Search for the cell housing the specified text and yield its (x, y) center coordinate. 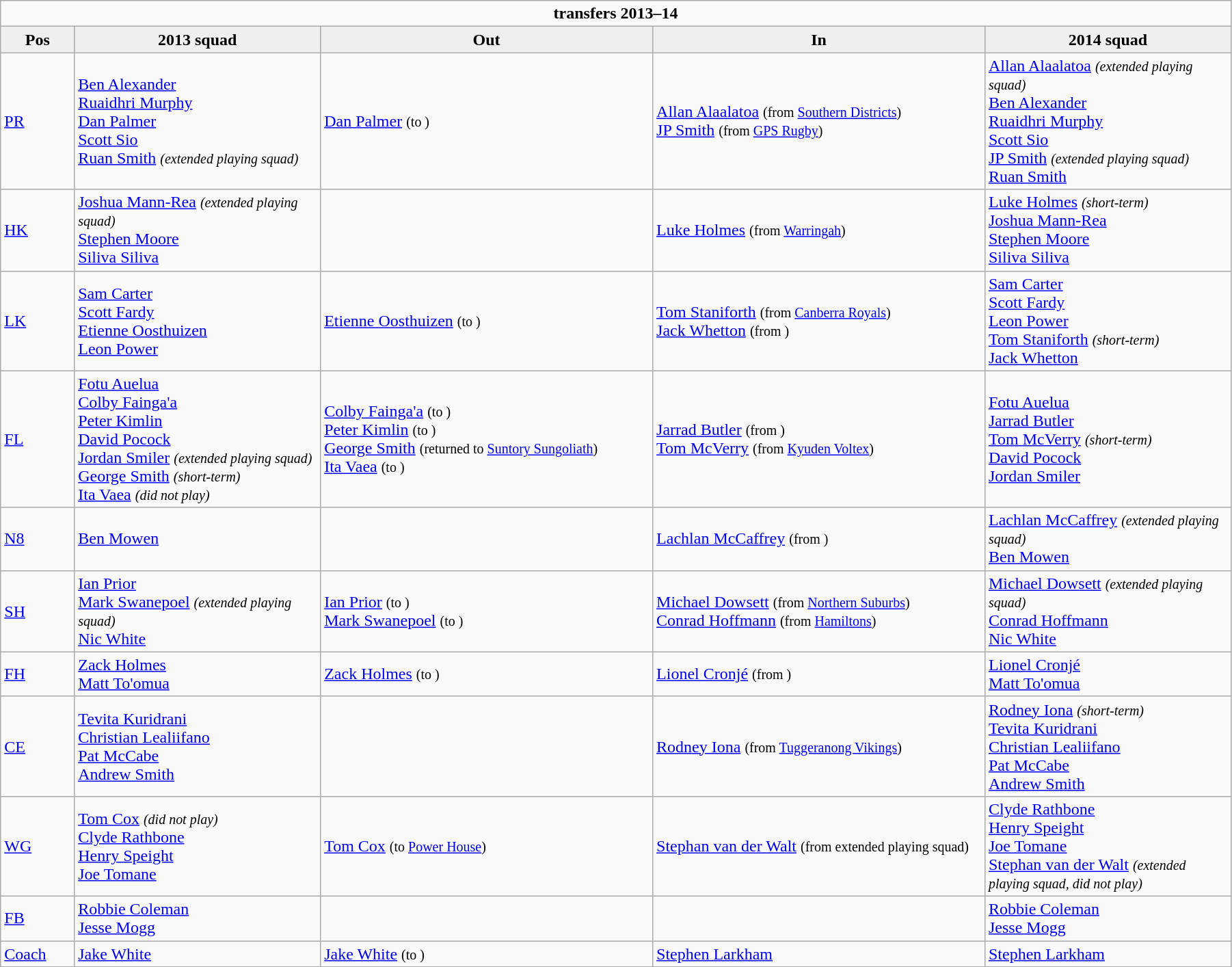
Ian PriorMark Swanepoel (extended playing squad)Nic White (198, 611)
Michael Dowsett (extended playing squad)Conrad HoffmannNic White (1108, 611)
Pos (38, 40)
SH (38, 611)
Lionel CronjéMatt To'omua (1108, 674)
WG (38, 846)
Dan Palmer (to ) (487, 121)
2013 squad (198, 40)
HK (38, 230)
Fotu AueluaJarrad ButlerTom McVerry (short-term)David PocockJordan Smiler (1108, 439)
2014 squad (1108, 40)
Luke Holmes (from Warringah) (819, 230)
Rodney Iona (short-term)Tevita KuridraniChristian LealiifanoPat McCabeAndrew Smith (1108, 746)
Joshua Mann-Rea (extended playing squad)Stephen MooreSiliva Siliva (198, 230)
Tevita KuridraniChristian LealiifanoPat McCabeAndrew Smith (198, 746)
Jarrad Butler (from ) Tom McVerry (from Kyuden Voltex) (819, 439)
Lionel Cronjé (from ) (819, 674)
Coach (38, 954)
Lachlan McCaffrey (extended playing squad)Ben Mowen (1108, 539)
Ian Prior (to ) Mark Swanepoel (to ) (487, 611)
Ben AlexanderRuaidhri MurphyDan PalmerScott SioRuan Smith (extended playing squad) (198, 121)
Clyde RathboneHenry SpeightJoe TomaneStephan van der Walt (extended playing squad, did not play) (1108, 846)
Sam CarterScott FardyEtienne OosthuizenLeon Power (198, 321)
Jake White (to ) (487, 954)
N8 (38, 539)
Tom Cox (to Power House) (487, 846)
FH (38, 674)
CE (38, 746)
Jake White (198, 954)
Sam CarterScott FardyLeon PowerTom Staniforth (short-term)Jack Whetton (1108, 321)
Etienne Oosthuizen (to ) (487, 321)
LK (38, 321)
Allan Alaalatoa (from Southern Districts) JP Smith (from GPS Rugby) (819, 121)
transfers 2013–14 (616, 14)
In (819, 40)
Fotu AueluaColby Fainga'aPeter KimlinDavid PocockJordan Smiler (extended playing squad)George Smith (short-term)Ita Vaea (did not play) (198, 439)
Luke Holmes (short-term)Joshua Mann-ReaStephen MooreSiliva Siliva (1108, 230)
Zack HolmesMatt To'omua (198, 674)
PR (38, 121)
Michael Dowsett (from Northern Suburbs) Conrad Hoffmann (from Hamiltons) (819, 611)
Out (487, 40)
Colby Fainga'a (to ) Peter Kimlin (to ) George Smith (returned to Suntory Sungoliath) Ita Vaea (to ) (487, 439)
Stephan van der Walt (from extended playing squad) (819, 846)
Lachlan McCaffrey (from ) (819, 539)
Ben Mowen (198, 539)
FB (38, 918)
Rodney Iona (from Tuggeranong Vikings) (819, 746)
Allan Alaalatoa (extended playing squad)Ben AlexanderRuaidhri MurphyScott SioJP Smith (extended playing squad)Ruan Smith (1108, 121)
Tom Staniforth (from Canberra Royals) Jack Whetton (from ) (819, 321)
FL (38, 439)
Zack Holmes (to ) (487, 674)
Tom Cox (did not play)Clyde RathboneHenry SpeightJoe Tomane (198, 846)
